Find where the given text appears and provide that cell's center as (X, Y) coordinate. 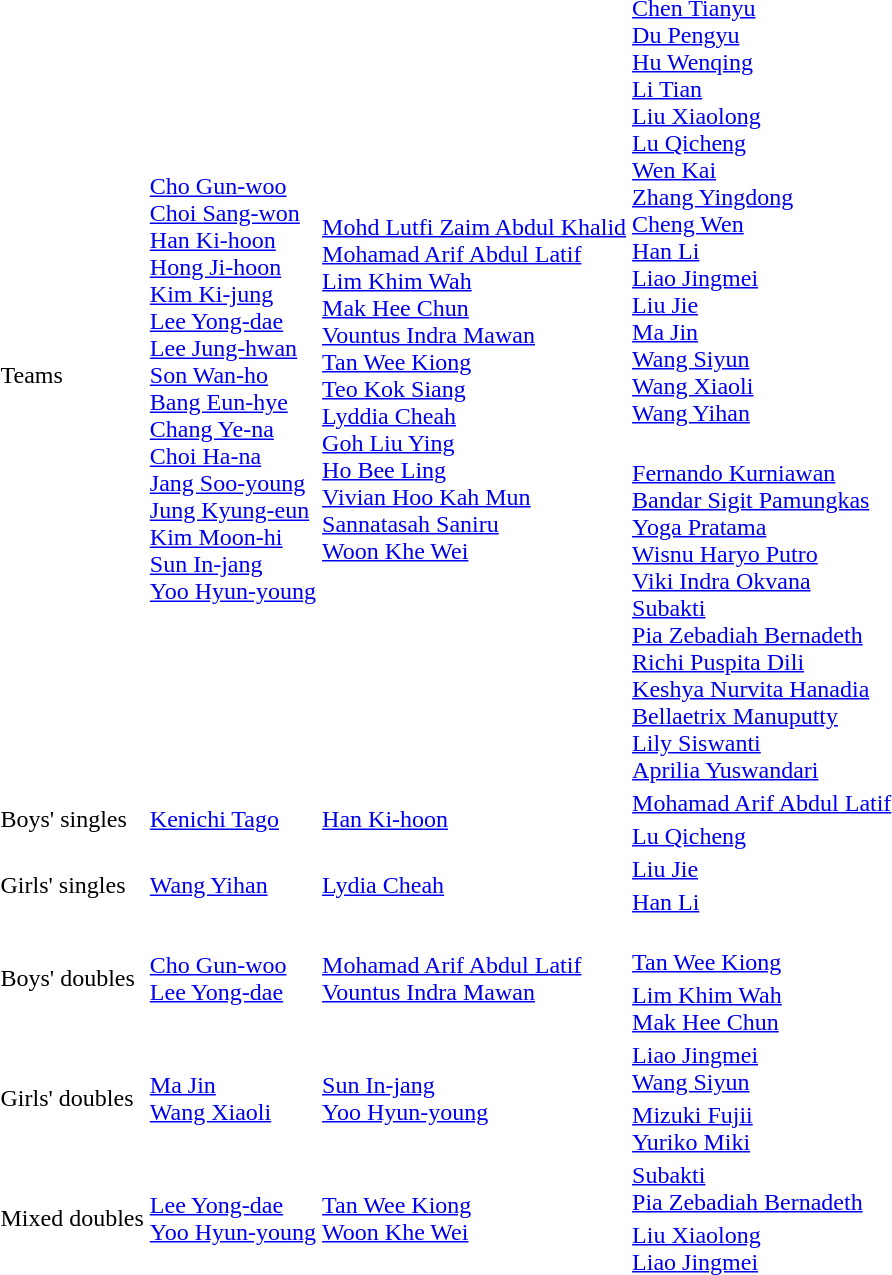
Ma Jin Wang Xiaoli (232, 1098)
Cho Gun-woo Lee Yong-dae (232, 978)
Lydia Cheah (474, 886)
Mohamad Arif Abdul Latif Vountus Indra Mawan (474, 978)
Han Ki-hoon (474, 820)
Kenichi Tago (232, 820)
Sun In-jang Yoo Hyun-young (474, 1098)
Wang Yihan (232, 886)
